Return (X, Y) of the center of cell containing provided text 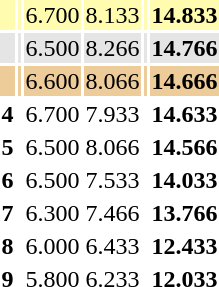
7.533 (112, 180)
4 (8, 114)
6 (8, 180)
14.566 (184, 147)
13.766 (184, 213)
6.433 (112, 246)
8 (8, 246)
14.033 (184, 180)
6.300 (52, 213)
8.133 (112, 15)
5 (8, 147)
7.933 (112, 114)
6.600 (52, 81)
14.833 (184, 15)
14.633 (184, 114)
8.266 (112, 48)
7 (8, 213)
6.000 (52, 246)
14.766 (184, 48)
14.666 (184, 81)
7.466 (112, 213)
12.433 (184, 246)
